Locate the cell with the specified text and output its (x, y) center coordinate. 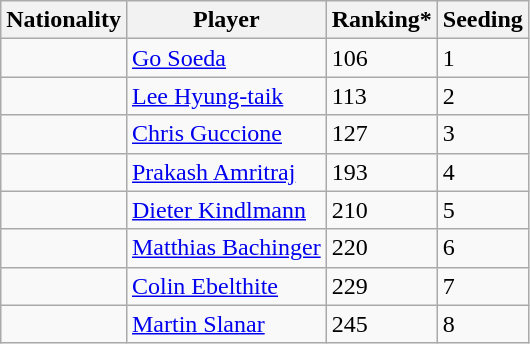
Chris Guccione (226, 134)
Ranking* (382, 20)
8 (482, 324)
113 (382, 96)
2 (482, 96)
193 (382, 172)
Nationality (64, 20)
220 (382, 248)
245 (382, 324)
210 (382, 210)
1 (482, 58)
Lee Hyung-taik (226, 96)
5 (482, 210)
229 (382, 286)
4 (482, 172)
Martin Slanar (226, 324)
106 (382, 58)
7 (482, 286)
Dieter Kindlmann (226, 210)
Matthias Bachinger (226, 248)
Seeding (482, 20)
6 (482, 248)
Colin Ebelthite (226, 286)
Player (226, 20)
Prakash Amritraj (226, 172)
Go Soeda (226, 58)
127 (382, 134)
3 (482, 134)
